From the cell containing the given text, extract its center point as [X, Y] coordinate. 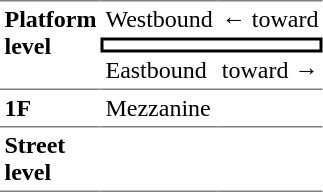
Mezzanine [212, 107]
Street level [50, 159]
Platform level [50, 44]
Eastbound [159, 70]
toward → [270, 70]
1F [50, 107]
← toward [270, 19]
Westbound [159, 19]
